Find where the given text appears and provide that cell's center as [X, Y] coordinate. 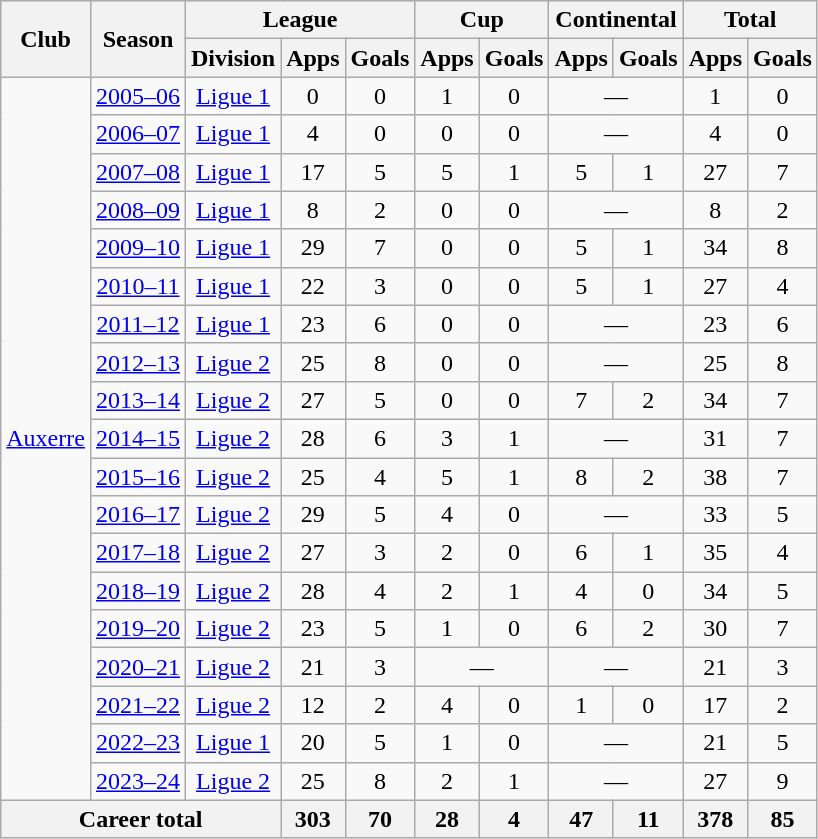
2009–10 [138, 248]
22 [313, 286]
2019–20 [138, 629]
Division [234, 58]
11 [648, 819]
31 [715, 438]
2007–08 [138, 172]
Career total [141, 819]
2016–17 [138, 515]
33 [715, 515]
2006–07 [138, 134]
30 [715, 629]
Season [138, 39]
League [300, 20]
2022–23 [138, 743]
2008–09 [138, 210]
47 [581, 819]
70 [380, 819]
2017–18 [138, 553]
2015–16 [138, 477]
Cup [482, 20]
2010–11 [138, 286]
9 [783, 781]
Club [46, 39]
378 [715, 819]
2020–21 [138, 667]
2018–19 [138, 591]
Total [750, 20]
12 [313, 705]
85 [783, 819]
303 [313, 819]
2012–13 [138, 362]
35 [715, 553]
Auxerre [46, 438]
2023–24 [138, 781]
20 [313, 743]
38 [715, 477]
2013–14 [138, 400]
2011–12 [138, 324]
2021–22 [138, 705]
Continental [616, 20]
2014–15 [138, 438]
2005–06 [138, 96]
